Capture the cell that displays the provided text and extract its [X, Y] central coordinate. 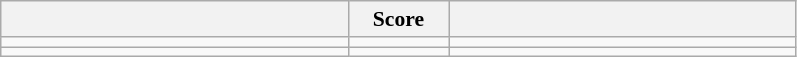
Score [398, 19]
